Scan for the cell matching the given text and deliver its [X, Y] coordinate at center. 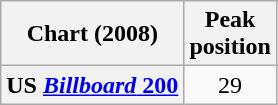
Peak position [230, 34]
29 [230, 85]
US Billboard 200 [92, 85]
Chart (2008) [92, 34]
